Extract the (X, Y) coordinate from the center of the cell holding the provided text.  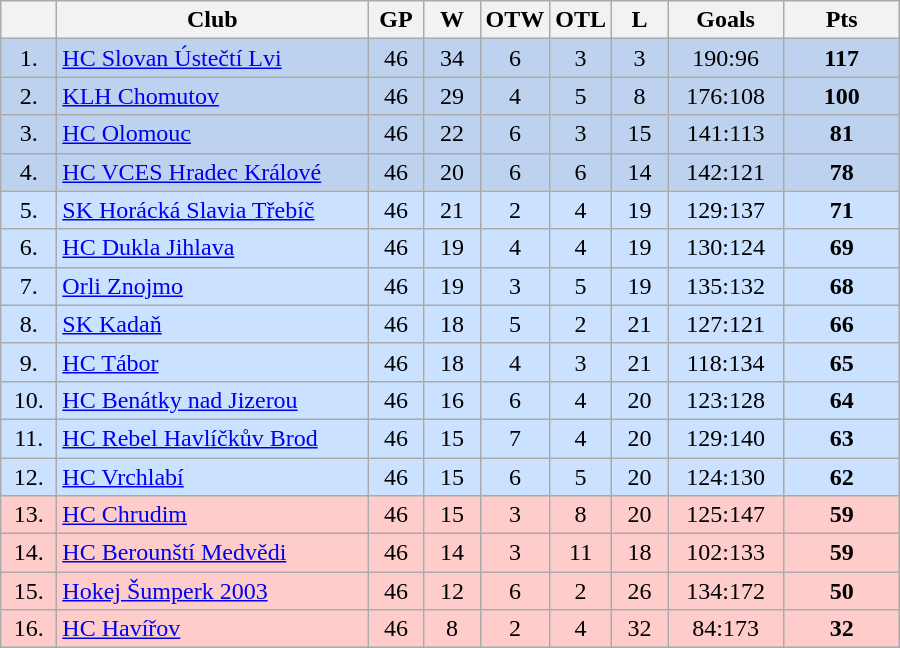
129:137 (726, 210)
Goals (726, 20)
4. (29, 172)
22 (452, 134)
16 (452, 400)
KLH Chomutov (212, 96)
26 (640, 591)
129:140 (726, 438)
34 (452, 58)
62 (842, 477)
HC Havířov (212, 629)
124:130 (726, 477)
68 (842, 286)
L (640, 20)
102:133 (726, 553)
3. (29, 134)
130:124 (726, 248)
117 (842, 58)
125:147 (726, 515)
HC Dukla Jihlava (212, 248)
118:134 (726, 362)
HC Chrudim (212, 515)
Hokej Šumperk 2003 (212, 591)
66 (842, 324)
GP (396, 20)
8. (29, 324)
63 (842, 438)
142:121 (726, 172)
50 (842, 591)
134:172 (726, 591)
7 (515, 438)
11. (29, 438)
127:121 (726, 324)
HC Benátky nad Jizerou (212, 400)
SK Horácká Slavia Třebíč (212, 210)
135:132 (726, 286)
HC Slovan Ústečtí Lvi (212, 58)
Orli Znojmo (212, 286)
5. (29, 210)
12. (29, 477)
6. (29, 248)
176:108 (726, 96)
HC Olomouc (212, 134)
71 (842, 210)
123:128 (726, 400)
OTL (581, 20)
HC Tábor (212, 362)
1. (29, 58)
HC Rebel Havlíčkův Brod (212, 438)
64 (842, 400)
81 (842, 134)
W (452, 20)
15. (29, 591)
2. (29, 96)
190:96 (726, 58)
13. (29, 515)
29 (452, 96)
HC Vrchlabí (212, 477)
10. (29, 400)
7. (29, 286)
84:173 (726, 629)
16. (29, 629)
HC VCES Hradec Králové (212, 172)
78 (842, 172)
9. (29, 362)
Pts (842, 20)
69 (842, 248)
14. (29, 553)
65 (842, 362)
SK Kadaň (212, 324)
Club (212, 20)
HC Berounští Medvědi (212, 553)
OTW (515, 20)
100 (842, 96)
141:113 (726, 134)
12 (452, 591)
11 (581, 553)
